Locate the cell with the specified text and output its [x, y] center coordinate. 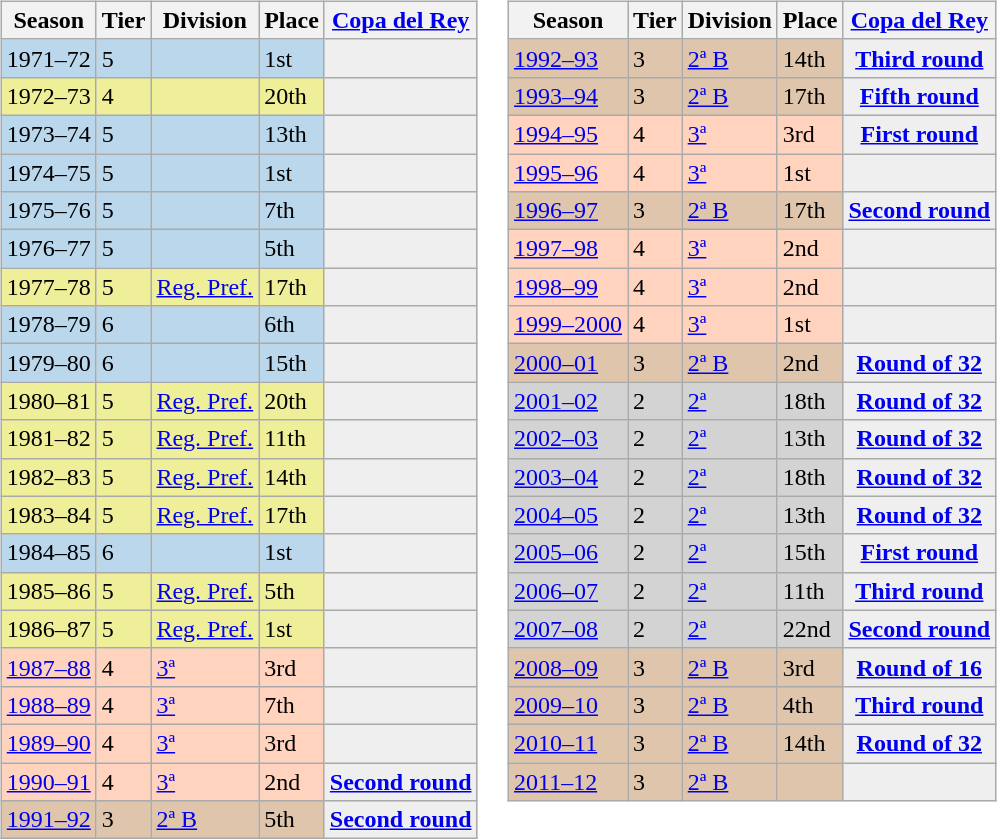
2009–10 [568, 705]
1983–84 [48, 515]
1971–72 [48, 58]
2004–05 [568, 515]
1976–77 [48, 249]
1985–86 [48, 591]
1990–91 [48, 781]
1994–95 [568, 134]
1975–76 [48, 211]
1974–75 [48, 173]
1996–97 [568, 211]
1980–81 [48, 401]
1978–79 [48, 325]
22nd [810, 629]
6th [292, 325]
1973–74 [48, 134]
1992–93 [568, 58]
2002–03 [568, 439]
1999–2000 [568, 325]
1984–85 [48, 553]
1987–88 [48, 667]
Round of 16 [920, 667]
2010–11 [568, 743]
1977–78 [48, 287]
1997–98 [568, 249]
1995–96 [568, 173]
2007–08 [568, 629]
4th [810, 705]
2003–04 [568, 477]
1982–83 [48, 477]
1993–94 [568, 96]
Fifth round [920, 96]
2000–01 [568, 363]
1991–92 [48, 820]
2008–09 [568, 667]
1972–73 [48, 96]
2001–02 [568, 401]
2011–12 [568, 781]
2005–06 [568, 553]
1981–82 [48, 439]
1988–89 [48, 705]
2006–07 [568, 591]
1998–99 [568, 287]
1989–90 [48, 743]
1979–80 [48, 363]
1986–87 [48, 629]
